Return the (x, y) coordinate for the center point of the cell that contains the specified text.  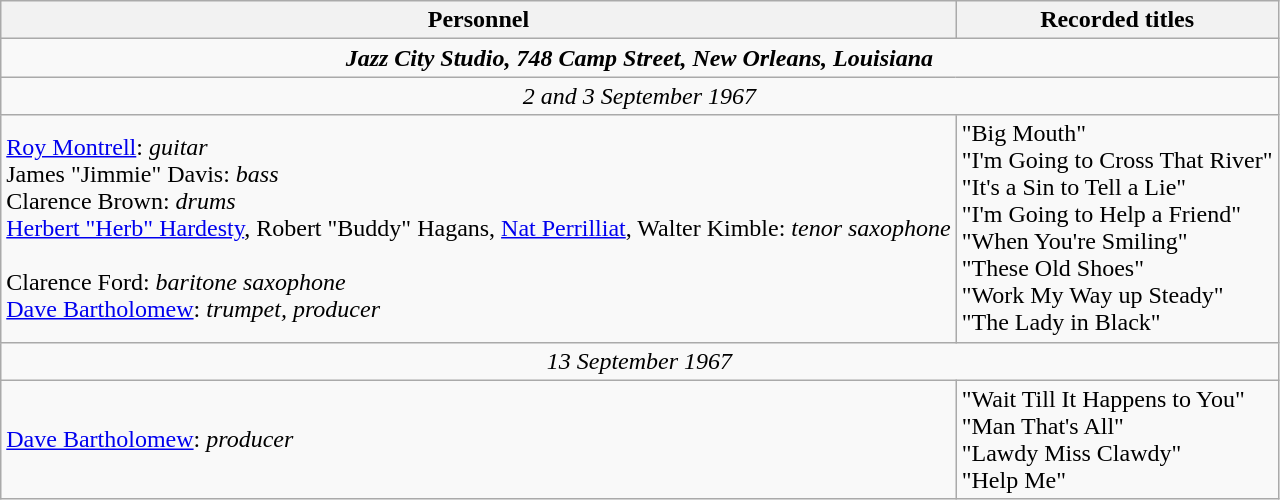
2 and 3 September 1967 (640, 96)
Dave Bartholomew: producer (478, 440)
Jazz City Studio, 748 Camp Street, New Orleans, Louisiana (640, 58)
"Wait Till It Happens to You""Man That's All""Lawdy Miss Clawdy""Help Me" (1117, 440)
Personnel (478, 20)
13 September 1967 (640, 361)
Recorded titles (1117, 20)
